Return [x, y] of the center of cell containing provided text 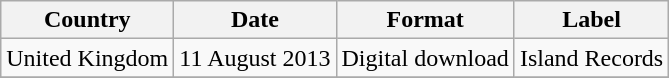
Label [591, 20]
Digital download [425, 58]
United Kingdom [88, 58]
11 August 2013 [255, 58]
Format [425, 20]
Country [88, 20]
Island Records [591, 58]
Date [255, 20]
